Search for the cell housing the specified text and yield its (X, Y) center coordinate. 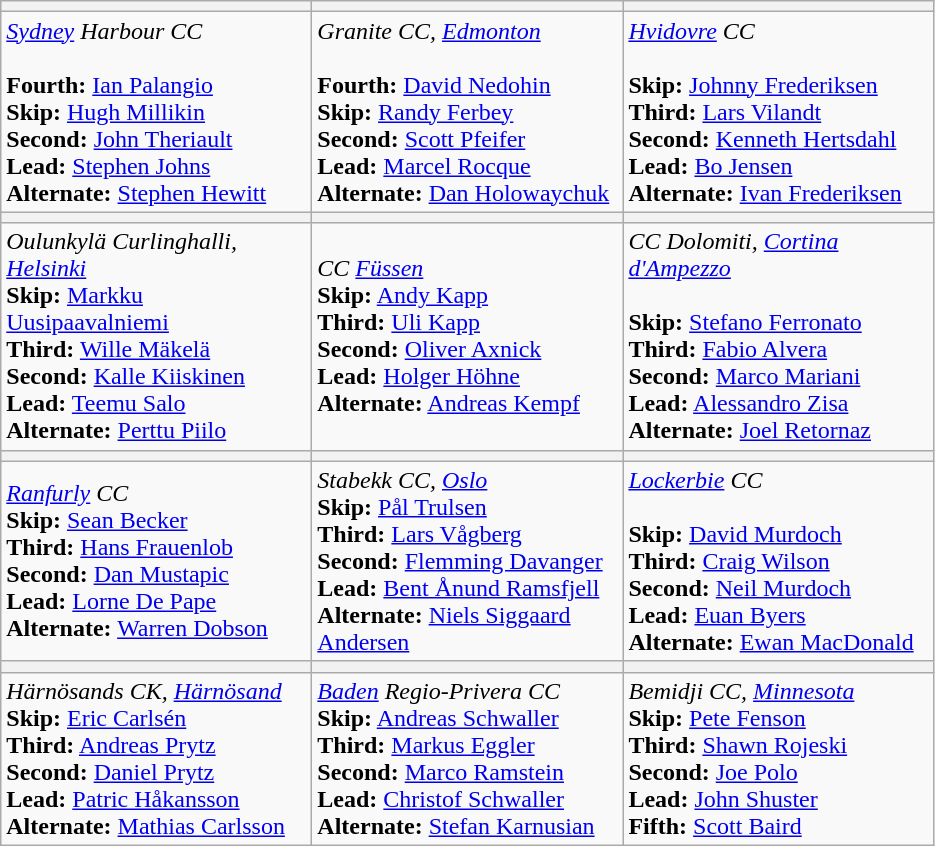
Lockerbie CC Skip: David Murdoch Third: Craig Wilson Second: Neil Murdoch Lead: Euan Byers Alternate: Ewan MacDonald (778, 561)
Baden Regio-Privera CCSkip: Andreas Schwaller Third: Markus Eggler Second: Marco Ramstein Lead: Christof Schwaller Alternate: Stefan Karnusian (468, 758)
Granite CC, Edmonton Fourth: David Nedohin Skip: Randy Ferbey Second: Scott Pfeifer Lead: Marcel Rocque Alternate: Dan Holowaychuk (468, 112)
Bemidji CC, MinnesotaSkip: Pete Fenson Third: Shawn Rojeski Second: Joe Polo Lead: John Shuster Fifth: Scott Baird (778, 758)
CC FüssenSkip: Andy Kapp Third: Uli Kapp Second: Oliver Axnick Lead: Holger Höhne Alternate: Andreas Kempf (468, 336)
CC Dolomiti, Cortina d'AmpezzoSkip: Stefano Ferronato Third: Fabio Alvera Second: Marco Mariani Lead: Alessandro Zisa Alternate: Joel Retornaz (778, 336)
Härnösands CK, HärnösandSkip: Eric Carlsén Third: Andreas Prytz Second: Daniel Prytz Lead: Patric Håkansson Alternate: Mathias Carlsson (156, 758)
Hvidovre CCSkip: Johnny Frederiksen Third: Lars Vilandt Second: Kenneth Hertsdahl Lead: Bo Jensen Alternate: Ivan Frederiksen (778, 112)
Stabekk CC, OsloSkip: Pål Trulsen Third: Lars Vågberg Second: Flemming Davanger Lead: Bent Ånund Ramsfjell Alternate: Niels Siggaard Andersen (468, 561)
Ranfurly CCSkip: Sean Becker Third: Hans Frauenlob Second: Dan Mustapic Lead: Lorne De Pape Alternate: Warren Dobson (156, 561)
Sydney Harbour CC Fourth: Ian Palangio Skip: Hugh Millikin Second: John Theriault Lead: Stephen Johns Alternate: Stephen Hewitt (156, 112)
Oulunkylä Curlinghalli, HelsinkiSkip: Markku Uusipaavalniemi Third: Wille Mäkelä Second: Kalle Kiiskinen Lead: Teemu Salo Alternate: Perttu Piilo (156, 336)
